Output the (x, y) coordinate of the center of the cell containing the given text.  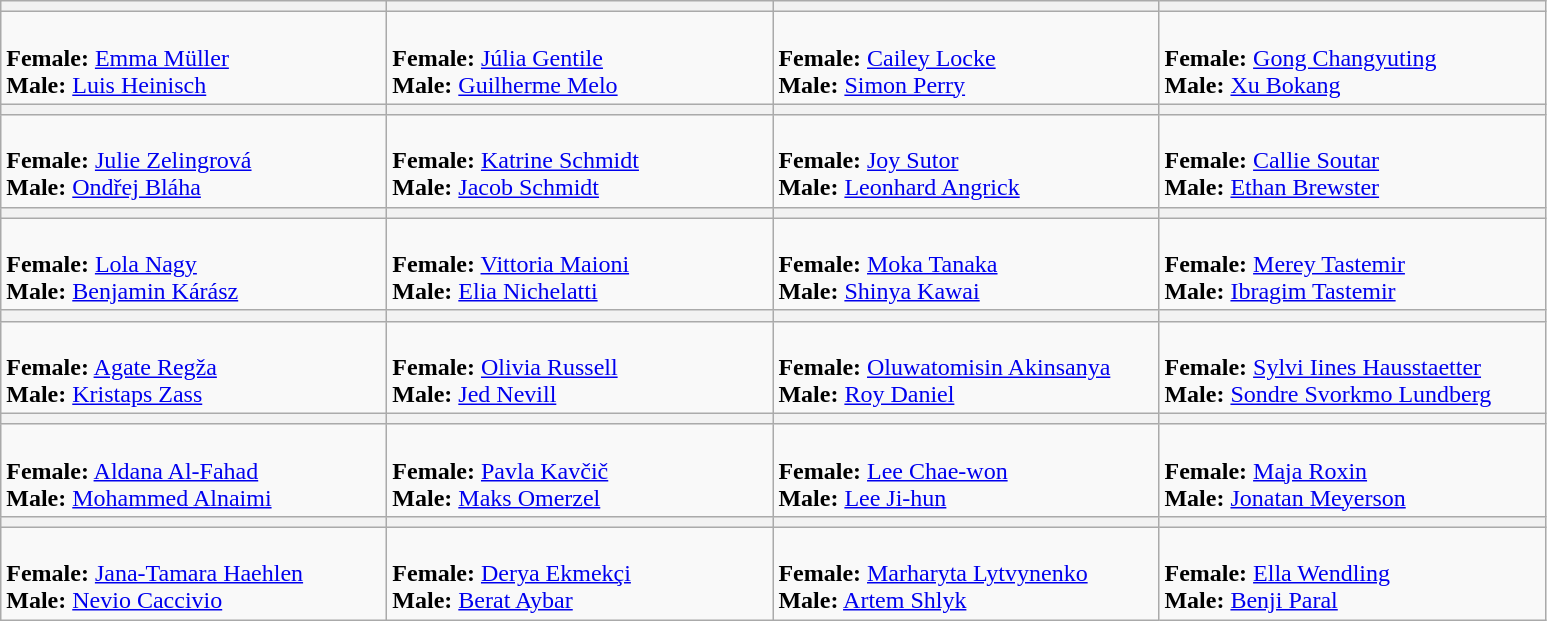
Female: Joy Sutor Male: Leonhard Angrick (966, 161)
Female: Cailey Locke Male: Simon Perry (966, 58)
Female: Vittoria Maioni Male: Elia Nichelatti (580, 264)
Female: Emma Müller Male: Luis Heinisch (194, 58)
Female: Derya Ekmekçi Male: Berat Aybar (580, 573)
Female: Gong Changyuting Male: Xu Bokang (1352, 58)
Female: Maja Roxin Male: Jonatan Meyerson (1352, 470)
Female: Marharyta Lytvynenko Male: Artem Shlyk (966, 573)
Female: Olivia Russell Male: Jed Nevill (580, 367)
Female: Callie Soutar Male: Ethan Brewster (1352, 161)
Female: Jana-Tamara Haehlen Male: Nevio Caccivio (194, 573)
Female: Ella Wendling Male: Benji Paral (1352, 573)
Female: Katrine Schmidt Male: Jacob Schmidt (580, 161)
Female: Julie Zelingrová Male: Ondřej Bláha (194, 161)
Female: Oluwatomisin Akinsanya Male: Roy Daniel (966, 367)
Female: Pavla Kavčič Male: Maks Omerzel (580, 470)
Female: Lee Chae-won Male: Lee Ji-hun (966, 470)
Female: Júlia Gentile Male: Guilherme Melo (580, 58)
Female: Moka Tanaka Male: Shinya Kawai (966, 264)
Female: Merey Tastemir Male: Ibragim Tastemir (1352, 264)
Female: Lola Nagy Male: Benjamin Kárász (194, 264)
Female: Aldana Al-Fahad Male: Mohammed Alnaimi (194, 470)
Female: Sylvi Iines Hausstaetter Male: Sondre Svorkmo Lundberg (1352, 367)
Female: Agate Regža Male: Kristaps Zass (194, 367)
